Search for the cell housing the specified text and yield its [x, y] center coordinate. 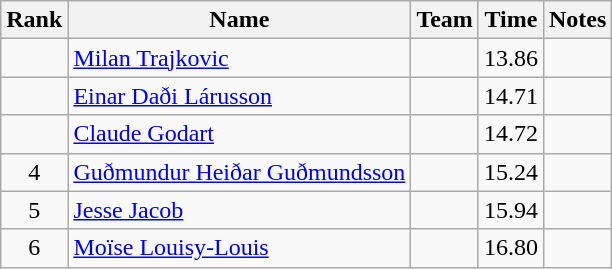
5 [34, 210]
13.86 [510, 58]
Name [240, 20]
Milan Trajkovic [240, 58]
Time [510, 20]
Rank [34, 20]
Team [445, 20]
4 [34, 172]
Notes [577, 20]
14.72 [510, 134]
Moïse Louisy-Louis [240, 248]
15.94 [510, 210]
15.24 [510, 172]
16.80 [510, 248]
14.71 [510, 96]
Jesse Jacob [240, 210]
6 [34, 248]
Einar Daði Lárusson [240, 96]
Claude Godart [240, 134]
Guðmundur Heiðar Guðmundsson [240, 172]
